Find where the given text appears and provide that cell's center as (x, y) coordinate. 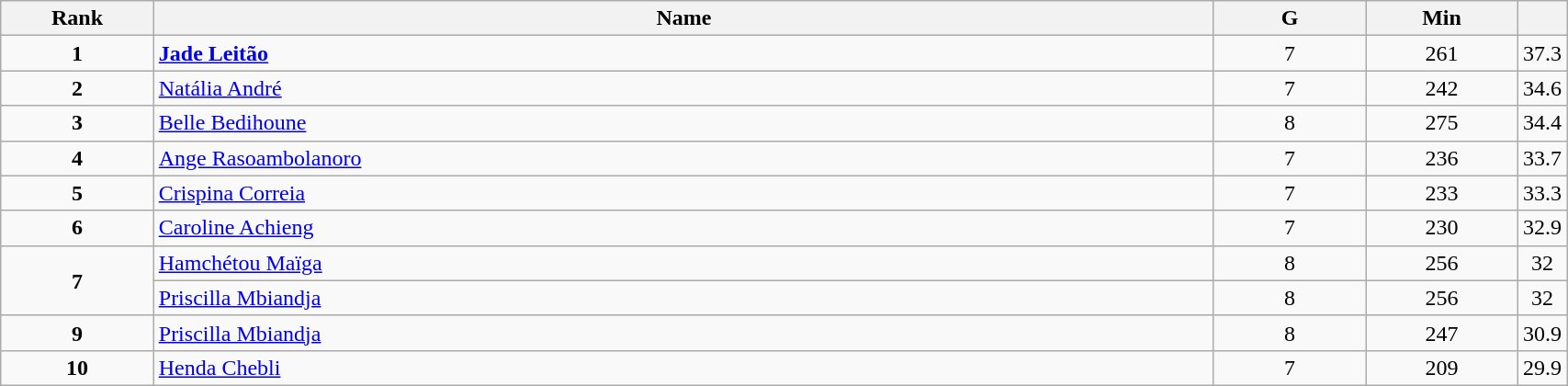
247 (1442, 333)
Min (1442, 18)
236 (1442, 158)
Name (683, 18)
5 (77, 193)
Hamchétou Maïga (683, 263)
9 (77, 333)
Rank (77, 18)
Belle Bedihoune (683, 123)
Crispina Correia (683, 193)
G (1290, 18)
230 (1442, 228)
34.6 (1543, 88)
242 (1442, 88)
33.3 (1543, 193)
233 (1442, 193)
37.3 (1543, 53)
275 (1442, 123)
Henda Chebli (683, 368)
29.9 (1543, 368)
4 (77, 158)
261 (1442, 53)
2 (77, 88)
6 (77, 228)
1 (77, 53)
Caroline Achieng (683, 228)
10 (77, 368)
Ange Rasoambolanoro (683, 158)
Natália André (683, 88)
209 (1442, 368)
3 (77, 123)
34.4 (1543, 123)
Jade Leitão (683, 53)
30.9 (1543, 333)
33.7 (1543, 158)
32.9 (1543, 228)
